Return the [x, y] coordinate for the center point of the cell that contains the specified text.  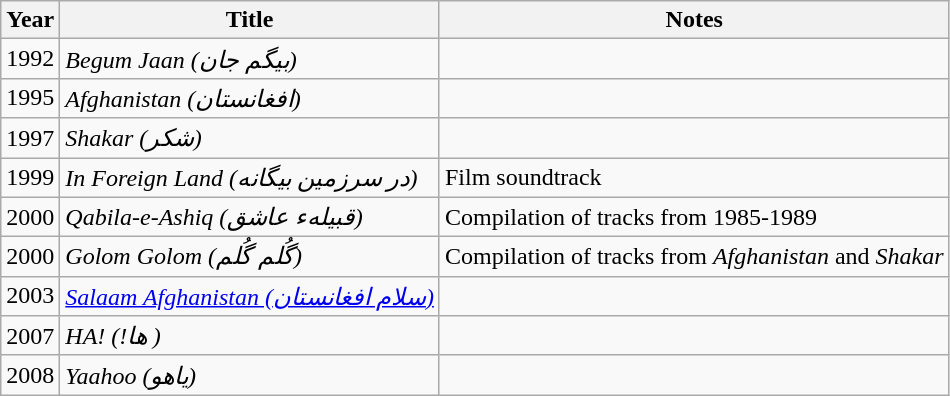
Begum Jaan (بیگم جان) [250, 59]
Compilation of tracks from 1985-1989 [694, 217]
Title [250, 20]
Salaam Afghanistan (سلام افغانستان) [250, 296]
1997 [30, 138]
Year [30, 20]
1995 [30, 98]
1999 [30, 178]
Notes [694, 20]
Compilation of tracks from Afghanistan and Shakar [694, 257]
Shakar (شكر) [250, 138]
Golom Golom (گُلم گُلم) [250, 257]
Qabila-e-Ashiq (قبیلهء عاشق) [250, 217]
2003 [30, 296]
1992 [30, 59]
2008 [30, 375]
Afghanistan (افغانستان) [250, 98]
Film soundtrack [694, 178]
Yaahoo (یاهو) [250, 375]
In Foreign Land (در سرزمين بيگانه) [250, 178]
2007 [30, 336]
HA! (!ها ) [250, 336]
